Determine the [X, Y] coordinate at the center of the cell enclosing the given text.  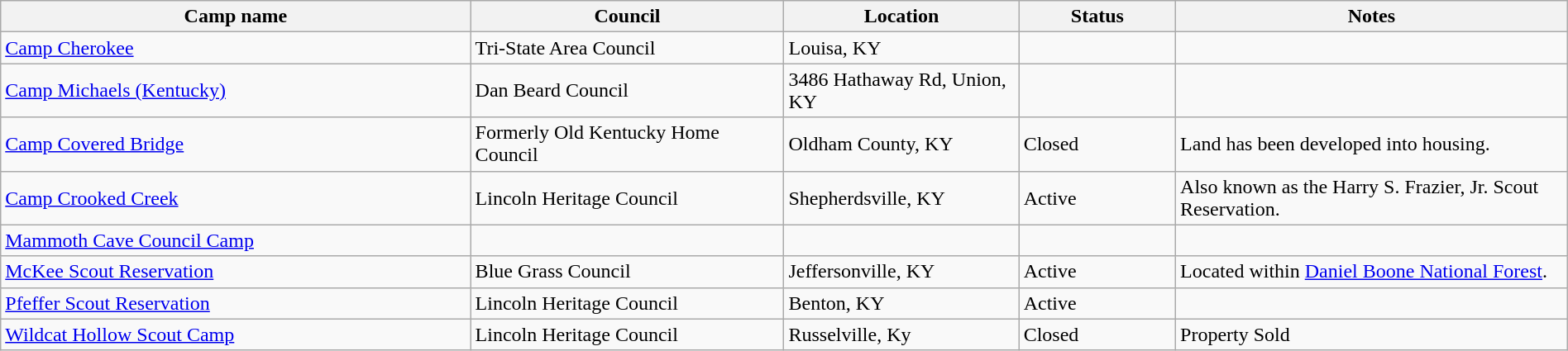
Jeffersonville, KY [901, 272]
McKee Scout Reservation [236, 272]
Tri-State Area Council [627, 48]
Wildcat Hollow Scout Camp [236, 334]
Camp Michaels (Kentucky) [236, 91]
3486 Hathaway Rd, Union, KY [901, 91]
Formerly Old Kentucky Home Council [627, 144]
Benton, KY [901, 303]
Property Sold [1372, 334]
Blue Grass Council [627, 272]
Council [627, 17]
Land has been developed into housing. [1372, 144]
Camp Covered Bridge [236, 144]
Camp name [236, 17]
Location [901, 17]
Russelville, Ky [901, 334]
Notes [1372, 17]
Located within Daniel Boone National Forest. [1372, 272]
Mammoth Cave Council Camp [236, 240]
Also known as the Harry S. Frazier, Jr. Scout Reservation. [1372, 198]
Dan Beard Council [627, 91]
Camp Cherokee [236, 48]
Pfeffer Scout Reservation [236, 303]
Louisa, KY [901, 48]
Oldham County, KY [901, 144]
Camp Crooked Creek [236, 198]
Status [1097, 17]
Shepherdsville, KY [901, 198]
